Determine the (x, y) coordinate at the center of the cell enclosing the given text.  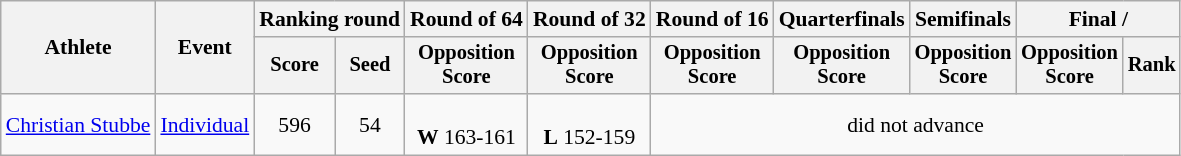
Ranking round (330, 19)
Quarterfinals (842, 19)
Rank (1152, 66)
L 152-159 (590, 124)
Round of 16 (712, 19)
Individual (204, 124)
did not advance (916, 124)
Seed (370, 66)
W 163-161 (466, 124)
596 (294, 124)
Final / (1098, 19)
Round of 32 (590, 19)
Christian Stubbe (78, 124)
Score (294, 66)
Athlete (78, 48)
54 (370, 124)
Event (204, 48)
Semifinals (964, 19)
Round of 64 (466, 19)
